Capture the cell that displays the provided text and extract its [x, y] central coordinate. 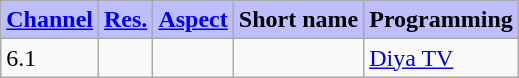
Aspect [193, 20]
Res. [126, 20]
Short name [298, 20]
Channel [50, 20]
6.1 [50, 58]
Programming [442, 20]
Diya TV [442, 58]
